Locate the cell with the specified text and output its [x, y] center coordinate. 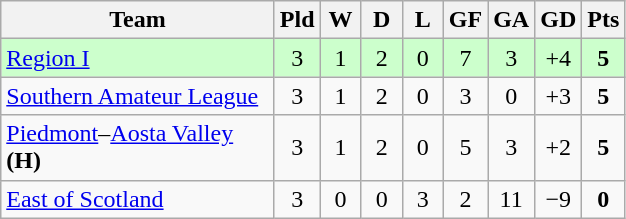
Piedmont–Aosta Valley (H) [138, 148]
Pld [297, 20]
Region I [138, 58]
W [340, 20]
7 [465, 58]
+2 [558, 148]
Team [138, 20]
Pts [604, 20]
11 [512, 199]
GF [465, 20]
+4 [558, 58]
D [382, 20]
East of Scotland [138, 199]
+3 [558, 96]
GA [512, 20]
L [422, 20]
GD [558, 20]
−9 [558, 199]
Southern Amateur League [138, 96]
